Scan for the cell matching the given text and deliver its (x, y) coordinate at center. 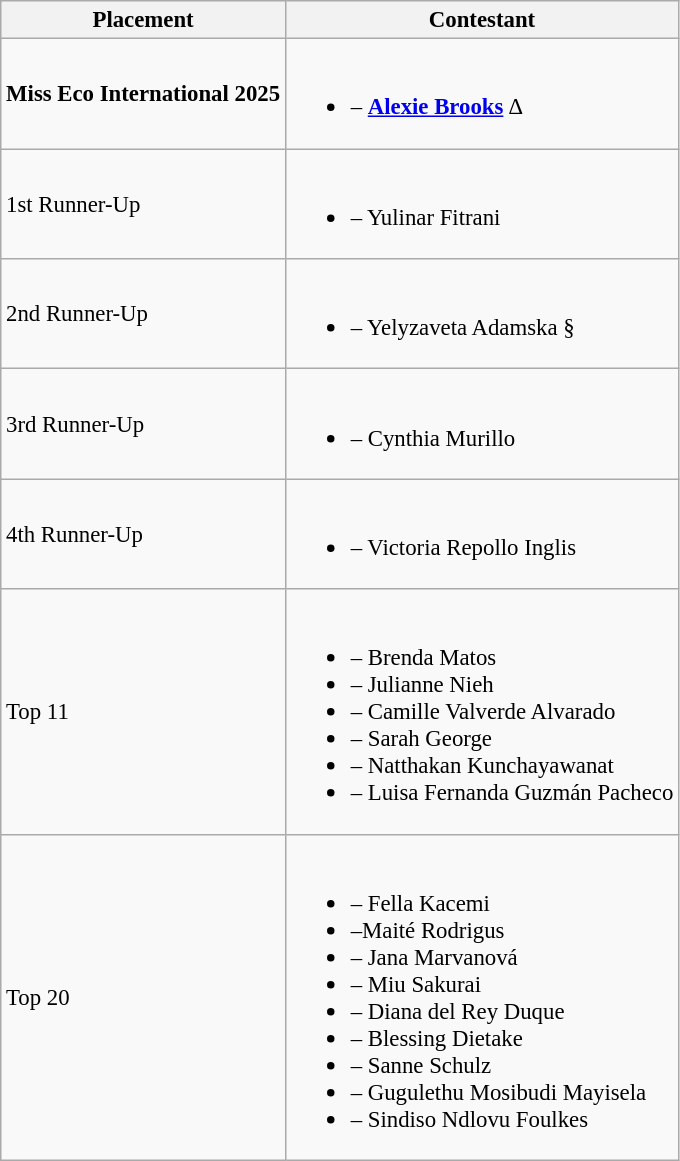
3rd Runner-Up (144, 424)
1st Runner-Up (144, 204)
– Yelyzaveta Adamska § (482, 314)
Miss Eco International 2025 (144, 94)
– Alexie Brooks ∆ (482, 94)
4th Runner-Up (144, 534)
2nd Runner-Up (144, 314)
– Cynthia Murillo (482, 424)
Placement (144, 20)
Top 11 (144, 712)
Top 20 (144, 997)
Contestant (482, 20)
– Brenda Matos – Julianne Nieh – Camille Valverde Alvarado – Sarah George – Natthakan Kunchayawanat – Luisa Fernanda Guzmán Pacheco (482, 712)
– Victoria Repollo Inglis (482, 534)
– Yulinar Fitrani (482, 204)
